Detect which cell encompasses the target text, then output its (x, y) center coordinate. 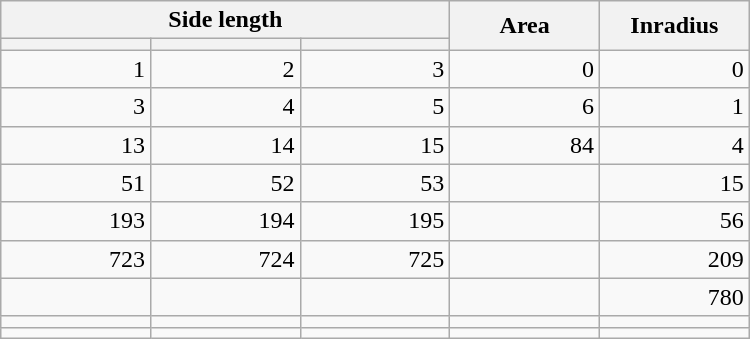
56 (675, 221)
209 (675, 259)
Side length (226, 20)
195 (375, 221)
14 (225, 145)
52 (225, 183)
780 (675, 297)
13 (76, 145)
Area (525, 26)
51 (76, 183)
2 (225, 69)
84 (525, 145)
193 (76, 221)
6 (525, 107)
5 (375, 107)
725 (375, 259)
194 (225, 221)
724 (225, 259)
723 (76, 259)
53 (375, 183)
Inradius (675, 26)
